Detect which cell encompasses the target text, then output its (x, y) center coordinate. 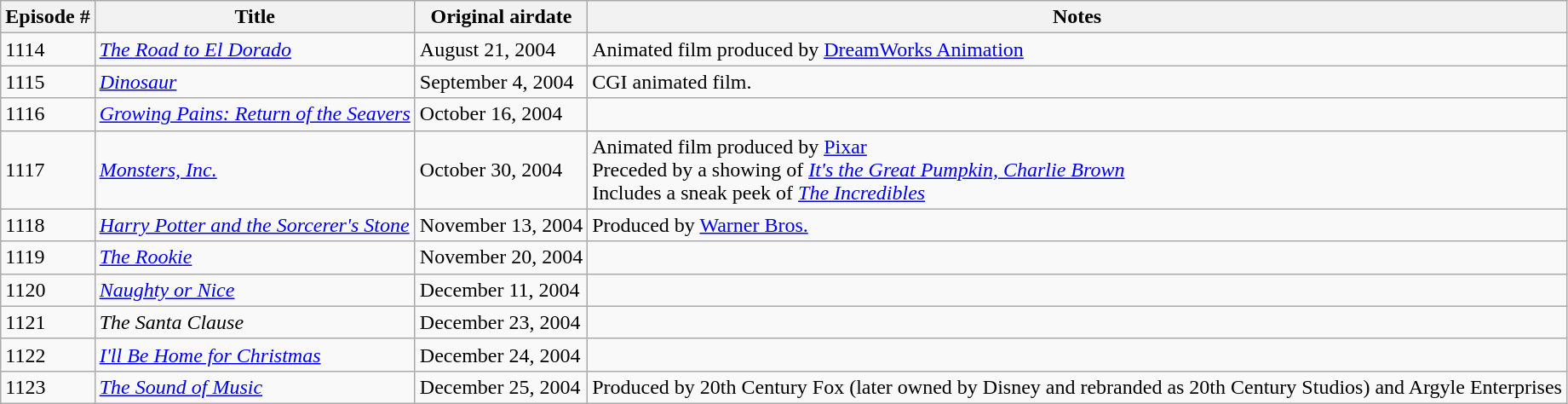
The Road to El Dorado (255, 49)
1122 (48, 355)
October 30, 2004 (501, 170)
December 25, 2004 (501, 387)
December 11, 2004 (501, 290)
Produced by 20th Century Fox (later owned by Disney and rebranded as 20th Century Studios) and Argyle Enterprises (1077, 387)
Dinosaur (255, 82)
1116 (48, 114)
December 24, 2004 (501, 355)
Produced by Warner Bros. (1077, 225)
The Sound of Music (255, 387)
1121 (48, 322)
November 13, 2004 (501, 225)
1119 (48, 257)
Title (255, 17)
1123 (48, 387)
1115 (48, 82)
November 20, 2004 (501, 257)
Growing Pains: Return of the Seavers (255, 114)
September 4, 2004 (501, 82)
1117 (48, 170)
1118 (48, 225)
Episode # (48, 17)
October 16, 2004 (501, 114)
August 21, 2004 (501, 49)
Notes (1077, 17)
Harry Potter and the Sorcerer's Stone (255, 225)
December 23, 2004 (501, 322)
Original airdate (501, 17)
The Santa Clause (255, 322)
Animated film produced by DreamWorks Animation (1077, 49)
1120 (48, 290)
1114 (48, 49)
Monsters, Inc. (255, 170)
I'll Be Home for Christmas (255, 355)
The Rookie (255, 257)
CGI animated film. (1077, 82)
Animated film produced by PixarPreceded by a showing of It's the Great Pumpkin, Charlie BrownIncludes a sneak peek of The Incredibles (1077, 170)
Naughty or Nice (255, 290)
